Pinpoint the cell where the given text exists, returning its (X, Y) midpoint coordinate. 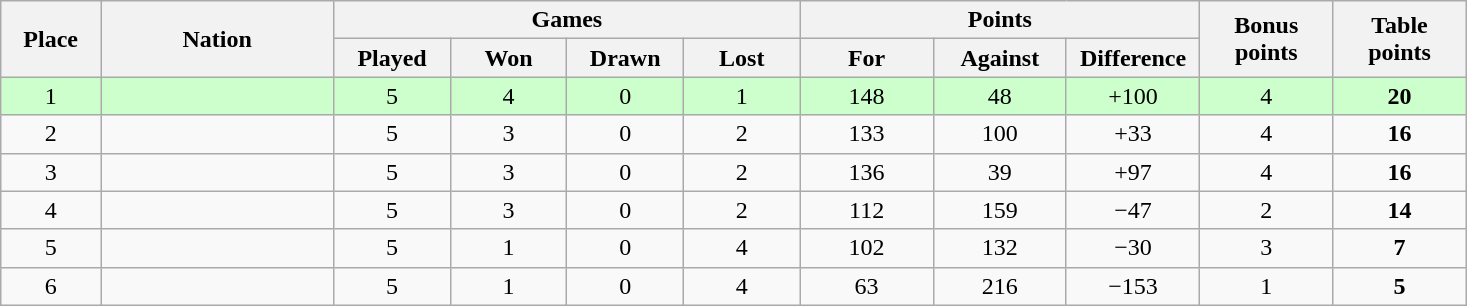
+33 (1132, 134)
133 (866, 134)
Bonuspoints (1266, 39)
−30 (1132, 248)
136 (866, 172)
48 (1000, 96)
+97 (1132, 172)
100 (1000, 134)
102 (866, 248)
112 (866, 210)
Drawn (626, 58)
6 (51, 286)
20 (1400, 96)
−153 (1132, 286)
Difference (1132, 58)
216 (1000, 286)
For (866, 58)
148 (866, 96)
Won (508, 58)
Against (1000, 58)
39 (1000, 172)
Place (51, 39)
Lost (742, 58)
Points (1000, 20)
Games (567, 20)
7 (1400, 248)
Nation (218, 39)
Played (392, 58)
14 (1400, 210)
159 (1000, 210)
63 (866, 286)
Tablepoints (1400, 39)
132 (1000, 248)
−47 (1132, 210)
+100 (1132, 96)
